Provide the (X, Y) coordinate of the cell's center where the given text is located.  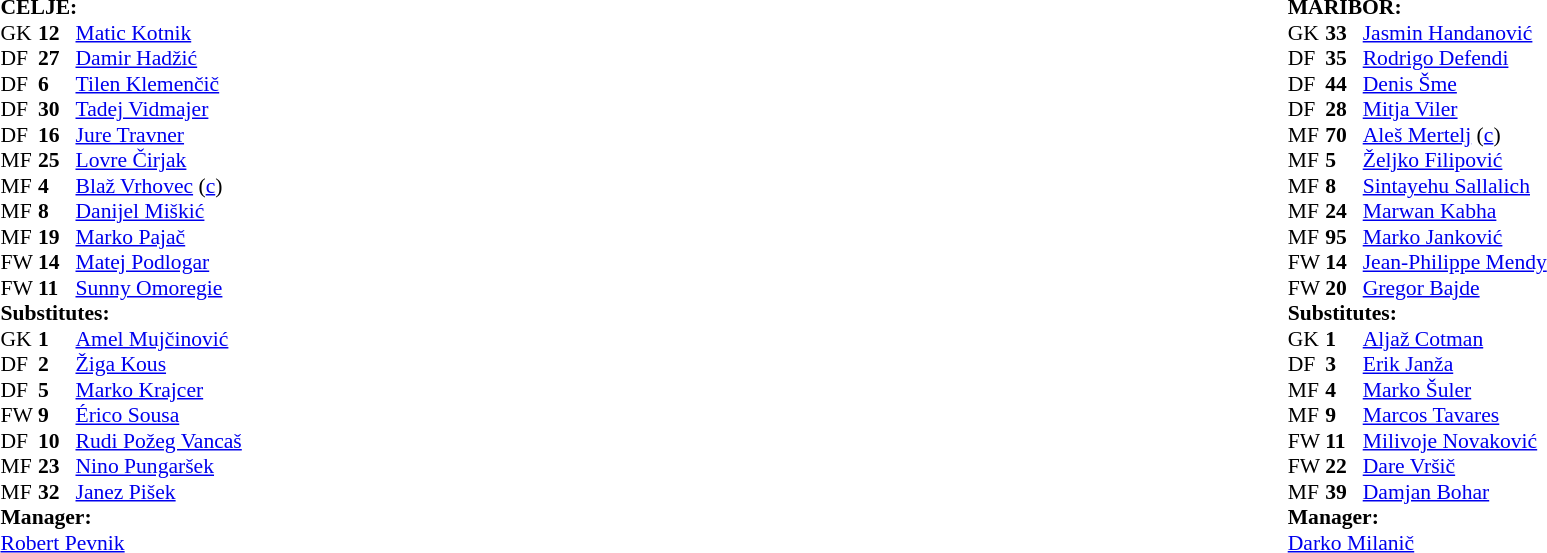
32 (57, 492)
10 (57, 441)
Gregor Bajde (1455, 288)
Marcos Tavares (1455, 415)
12 (57, 33)
30 (57, 109)
Matic Kotnik (159, 33)
2 (57, 365)
Aleš Mertelj (c) (1455, 135)
Marko Pajač (159, 237)
Rudi Požeg Vancaš (159, 441)
33 (1344, 33)
20 (1344, 288)
Dare Vršič (1455, 467)
Žiga Kous (159, 365)
28 (1344, 109)
Mitja Viler (1455, 109)
6 (57, 84)
Blaž Vrhovec (c) (159, 186)
19 (57, 237)
Marwan Kabha (1455, 211)
Sunny Omoregie (159, 288)
Željko Filipović (1455, 161)
Nino Pungaršek (159, 467)
27 (57, 59)
22 (1344, 467)
Jean-Philippe Mendy (1455, 263)
Erik Janža (1455, 365)
Érico Sousa (159, 415)
Tadej Vidmajer (159, 109)
Marko Šuler (1455, 390)
Matej Podlogar (159, 263)
3 (1344, 365)
23 (57, 467)
Aljaž Cotman (1455, 339)
Lovre Čirjak (159, 161)
Sintayehu Sallalich (1455, 186)
Rodrigo Defendi (1455, 59)
24 (1344, 211)
35 (1344, 59)
Denis Šme (1455, 84)
Jasmin Handanović (1455, 33)
Damir Hadžić (159, 59)
Damjan Bohar (1455, 492)
16 (57, 135)
Tilen Klemenčič (159, 84)
Jure Travner (159, 135)
95 (1344, 237)
Milivoje Novaković (1455, 441)
Janez Pišek (159, 492)
Marko Krajcer (159, 390)
70 (1344, 135)
Marko Janković (1455, 237)
Danijel Miškić (159, 211)
39 (1344, 492)
Amel Mujčinović (159, 339)
25 (57, 161)
44 (1344, 84)
